Capture the cell that displays the provided text and extract its [x, y] central coordinate. 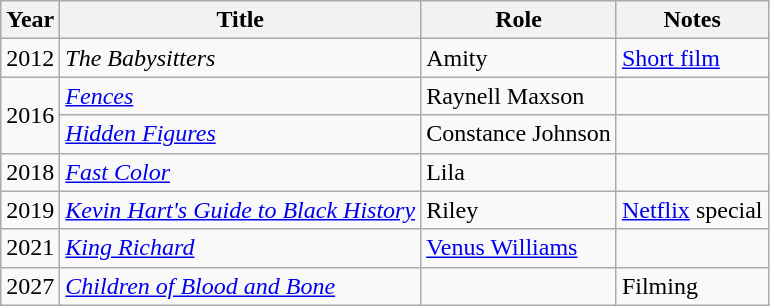
2018 [30, 172]
2027 [30, 286]
Raynell Maxson [519, 96]
The Babysitters [240, 58]
Role [519, 20]
Filming [692, 286]
King Richard [240, 248]
2019 [30, 210]
Constance Johnson [519, 134]
Children of Blood and Bone [240, 286]
2016 [30, 115]
Netflix special [692, 210]
Fast Color [240, 172]
Fences [240, 96]
Hidden Figures [240, 134]
Riley [519, 210]
Amity [519, 58]
Venus Williams [519, 248]
Notes [692, 20]
2021 [30, 248]
Kevin Hart's Guide to Black History [240, 210]
Lila [519, 172]
Year [30, 20]
Title [240, 20]
2012 [30, 58]
Short film [692, 58]
